Scan for the cell matching the given text and deliver its (x, y) coordinate at center. 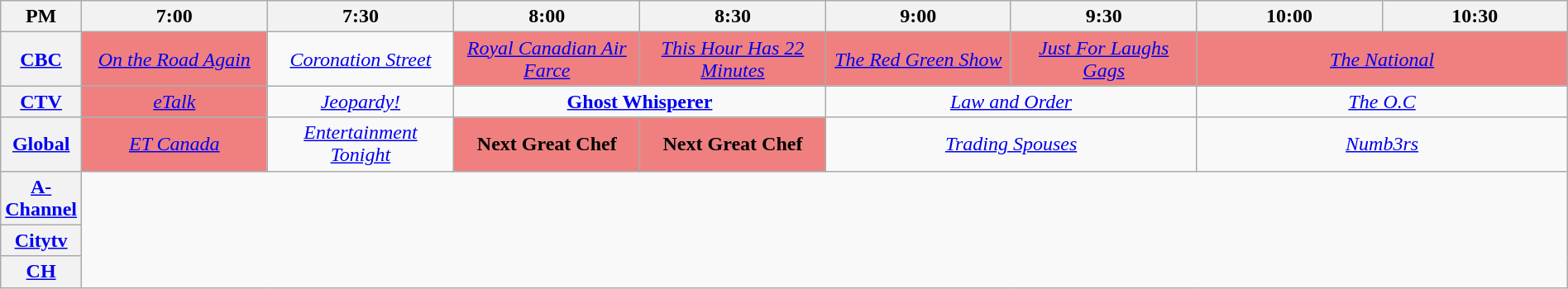
10:30 (1475, 17)
The National (1382, 59)
Citytv (41, 240)
8:30 (733, 17)
Trading Spouses (1011, 144)
Entertainment Tonight (361, 144)
PM (41, 17)
Coronation Street (361, 59)
9:30 (1103, 17)
Global (41, 144)
On the Road Again (175, 59)
CTV (41, 102)
The Red Green Show (918, 59)
eTalk (175, 102)
A-Channel (41, 198)
7:00 (175, 17)
7:30 (361, 17)
ET Canada (175, 144)
CBC (41, 59)
9:00 (918, 17)
8:00 (547, 17)
CH (41, 272)
Law and Order (1011, 102)
Jeopardy! (361, 102)
Just For Laughs Gags (1103, 59)
This Hour Has 22 Minutes (733, 59)
10:00 (1289, 17)
Ghost Whisperer (640, 102)
The O.C (1382, 102)
Royal Canadian Air Farce (547, 59)
Numb3rs (1382, 144)
